Pinpoint the cell where the given text exists, returning its [X, Y] midpoint coordinate. 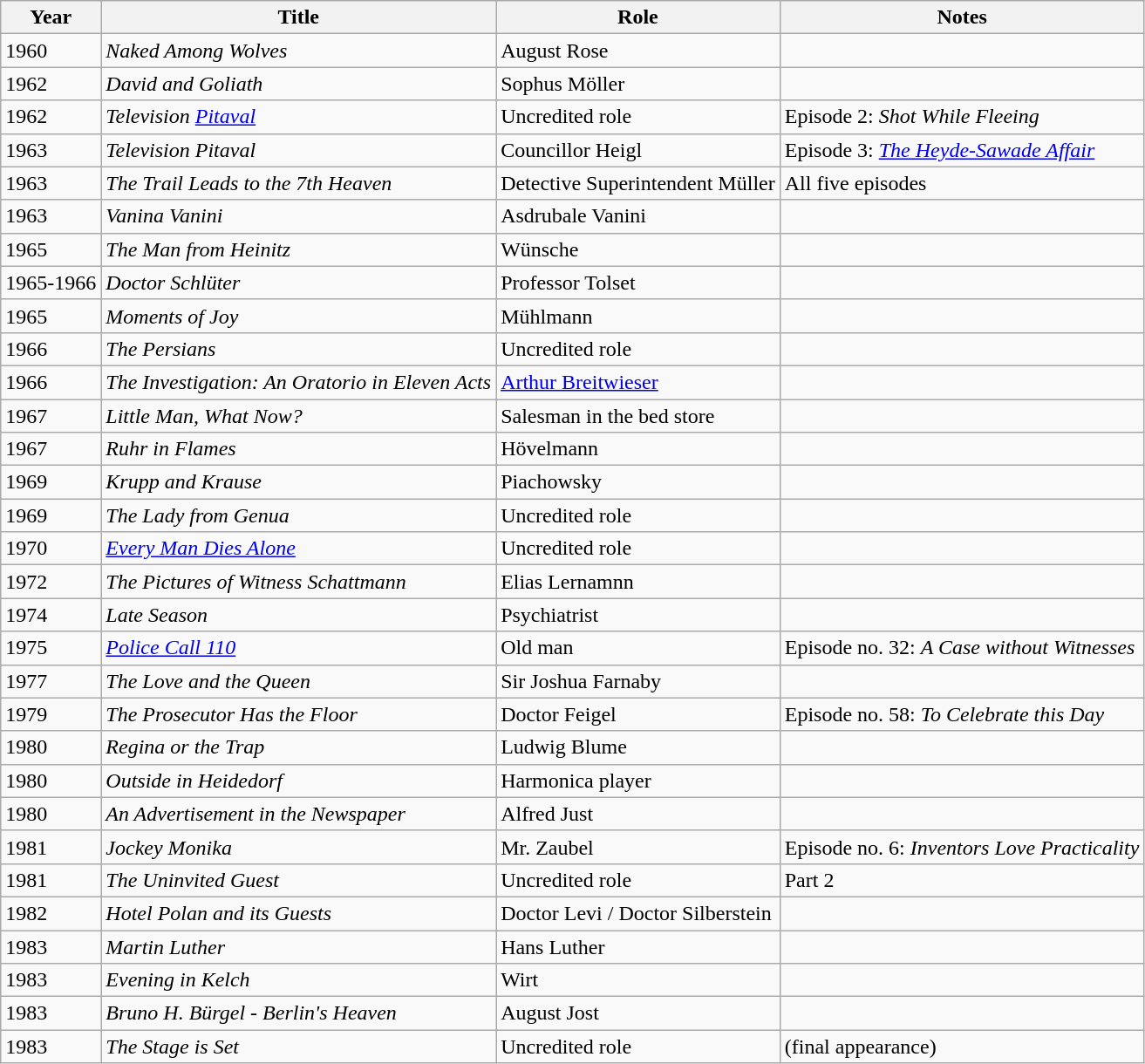
The Pictures of Witness Schattmann [298, 582]
Moments of Joy [298, 316]
Piachowsky [638, 482]
Part 2 [962, 880]
Jockey Monika [298, 847]
August Rose [638, 51]
Hans Luther [638, 946]
Sophus Möller [638, 84]
Outside in Heidedorf [298, 781]
Episode no. 6: Inventors Love Practicality [962, 847]
Bruno H. Bürgel - Berlin's Heaven [298, 1013]
Every Man Dies Alone [298, 549]
Little Man, What Now? [298, 416]
1974 [51, 615]
Old man [638, 648]
Doctor Feigel [638, 714]
Year [51, 17]
Wünsche [638, 249]
Vanina Vanini [298, 216]
Arthur Breitwieser [638, 382]
Councillor Heigl [638, 150]
1982 [51, 913]
The Prosecutor Has the Floor [298, 714]
Episode no. 32: A Case without Witnesses [962, 648]
The Stage is Set [298, 1047]
1977 [51, 681]
The Trail Leads to the 7th Heaven [298, 183]
Doctor Schlüter [298, 283]
Salesman in the bed store [638, 416]
Police Call 110 [298, 648]
Mr. Zaubel [638, 847]
The Love and the Queen [298, 681]
Psychiatrist [638, 615]
Late Season [298, 615]
Episode no. 58: To Celebrate this Day [962, 714]
Evening in Kelch [298, 980]
Martin Luther [298, 946]
Harmonica player [638, 781]
The Investigation: An Oratorio in Eleven Acts [298, 382]
Detective Superintendent Müller [638, 183]
An Advertisement in the Newspaper [298, 814]
Mühlmann [638, 316]
All five episodes [962, 183]
Notes [962, 17]
Episode 2: Shot While Fleeing [962, 117]
Ruhr in Flames [298, 449]
1965-1966 [51, 283]
The Persians [298, 349]
1970 [51, 549]
Ludwig Blume [638, 747]
Doctor Levi / Doctor Silberstein [638, 913]
Hotel Polan and its Guests [298, 913]
Role [638, 17]
Episode 3: The Heyde-Sawade Affair [962, 150]
Asdrubale Vanini [638, 216]
David and Goliath [298, 84]
1975 [51, 648]
Naked Among Wolves [298, 51]
Wirt [638, 980]
The Uninvited Guest [298, 880]
Regina or the Trap [298, 747]
The Man from Heinitz [298, 249]
August Jost [638, 1013]
Sir Joshua Farnaby [638, 681]
Krupp and Krause [298, 482]
The Lady from Genua [298, 515]
Elias Lernamnn [638, 582]
Alfred Just [638, 814]
Title [298, 17]
1960 [51, 51]
Hövelmann [638, 449]
1979 [51, 714]
Professor Tolset [638, 283]
1972 [51, 582]
(final appearance) [962, 1047]
